Search for the cell housing the specified text and yield its [x, y] center coordinate. 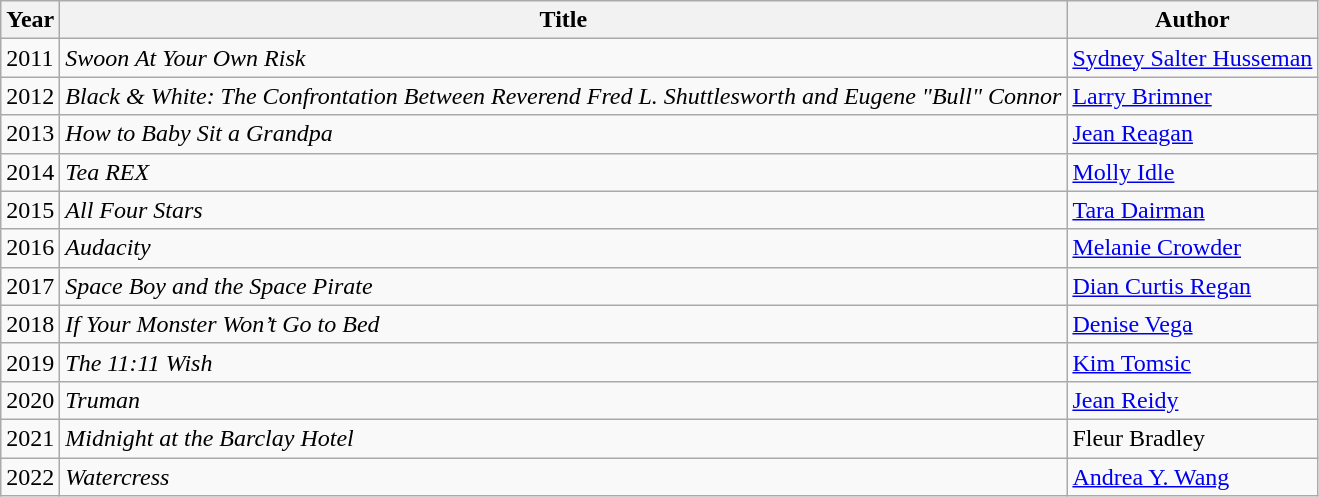
Andrea Y. Wang [1192, 477]
2018 [30, 324]
Kim Tomsic [1192, 362]
Swoon At Your Own Risk [564, 58]
2022 [30, 477]
2014 [30, 172]
All Four Stars [564, 210]
Sydney Salter Husseman [1192, 58]
2019 [30, 362]
Jean Reidy [1192, 400]
Melanie Crowder [1192, 248]
Author [1192, 20]
Black & White: The Confrontation Between Reverend Fred L. Shuttlesworth and Eugene "Bull" Connor [564, 96]
Midnight at the Barclay Hotel [564, 438]
Tea REX [564, 172]
How to Baby Sit a Grandpa [564, 134]
Molly Idle [1192, 172]
2016 [30, 248]
The 11:11 Wish [564, 362]
2013 [30, 134]
Audacity [564, 248]
Truman [564, 400]
Larry Brimner [1192, 96]
Denise Vega [1192, 324]
Fleur Bradley [1192, 438]
Watercress [564, 477]
2021 [30, 438]
Title [564, 20]
2017 [30, 286]
Jean Reagan [1192, 134]
If Your Monster Won’t Go to Bed [564, 324]
Space Boy and the Space Pirate [564, 286]
2011 [30, 58]
2020 [30, 400]
2012 [30, 96]
Year [30, 20]
Tara Dairman [1192, 210]
2015 [30, 210]
Dian Curtis Regan [1192, 286]
